Output the (x, y) coordinate of the center of the cell containing the given text.  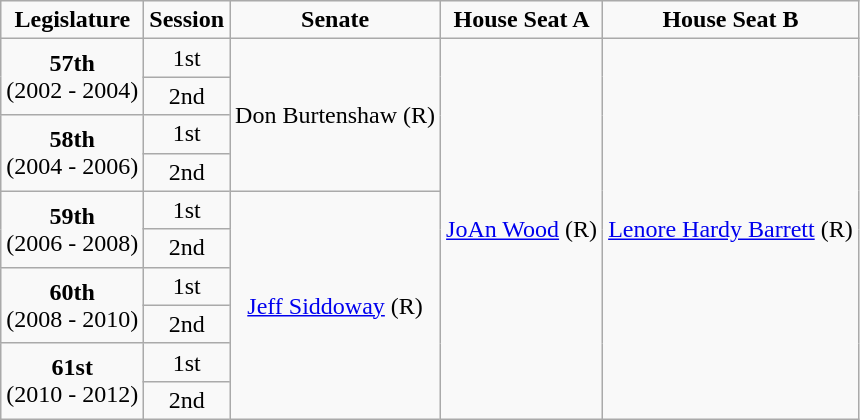
59th (2006 - 2008) (72, 229)
Lenore Hardy Barrett (R) (731, 230)
60th (2008 - 2010) (72, 305)
House Seat A (522, 20)
House Seat B (731, 20)
57th (2002 - 2004) (72, 77)
Session (187, 20)
58th (2004 - 2006) (72, 153)
JoAn Wood (R) (522, 230)
Senate (336, 20)
Jeff Siddoway (R) (336, 305)
61st (2010 - 2012) (72, 381)
Don Burtenshaw (R) (336, 115)
Legislature (72, 20)
